Locate the cell with the specified text and output its (x, y) center coordinate. 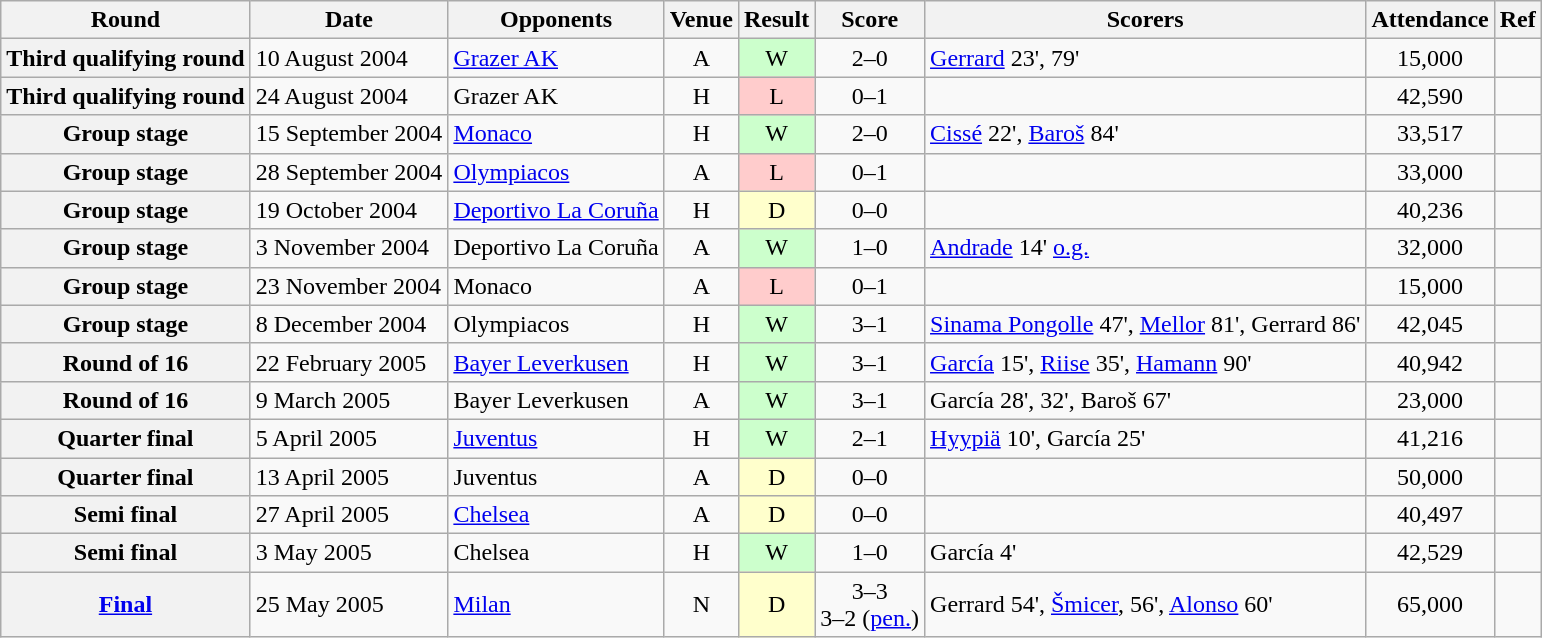
9 March 2005 (349, 400)
Final (126, 604)
3–3 3–2 (pen.) (870, 604)
65,000 (1430, 604)
Gerrard 23', 79' (1146, 58)
Sinama Pongolle 47', Mellor 81', Gerrard 86' (1146, 324)
42,045 (1430, 324)
41,216 (1430, 438)
10 August 2004 (349, 58)
Cissé 22', Baroš 84' (1146, 134)
Round (126, 20)
Milan (556, 604)
27 April 2005 (349, 515)
3 November 2004 (349, 248)
Date (349, 20)
33,517 (1430, 134)
Result (776, 20)
42,529 (1430, 553)
Venue (701, 20)
Andrade 14' o.g. (1146, 248)
19 October 2004 (349, 210)
33,000 (1430, 172)
Score (870, 20)
28 September 2004 (349, 172)
García 4' (1146, 553)
42,590 (1430, 96)
22 February 2005 (349, 362)
Hyypiä 10', García 25' (1146, 438)
23 November 2004 (349, 286)
15 September 2004 (349, 134)
8 December 2004 (349, 324)
Attendance (1430, 20)
Opponents (556, 20)
Scorers (1146, 20)
García 28', 32', Baroš 67' (1146, 400)
Ref (1518, 20)
50,000 (1430, 477)
25 May 2005 (349, 604)
40,497 (1430, 515)
23,000 (1430, 400)
3 May 2005 (349, 553)
40,236 (1430, 210)
5 April 2005 (349, 438)
40,942 (1430, 362)
13 April 2005 (349, 477)
Gerrard 54', Šmicer, 56', Alonso 60' (1146, 604)
García 15', Riise 35', Hamann 90' (1146, 362)
N (701, 604)
2–1 (870, 438)
24 August 2004 (349, 96)
32,000 (1430, 248)
